Output the (X, Y) coordinate of the center of the cell containing the given text.  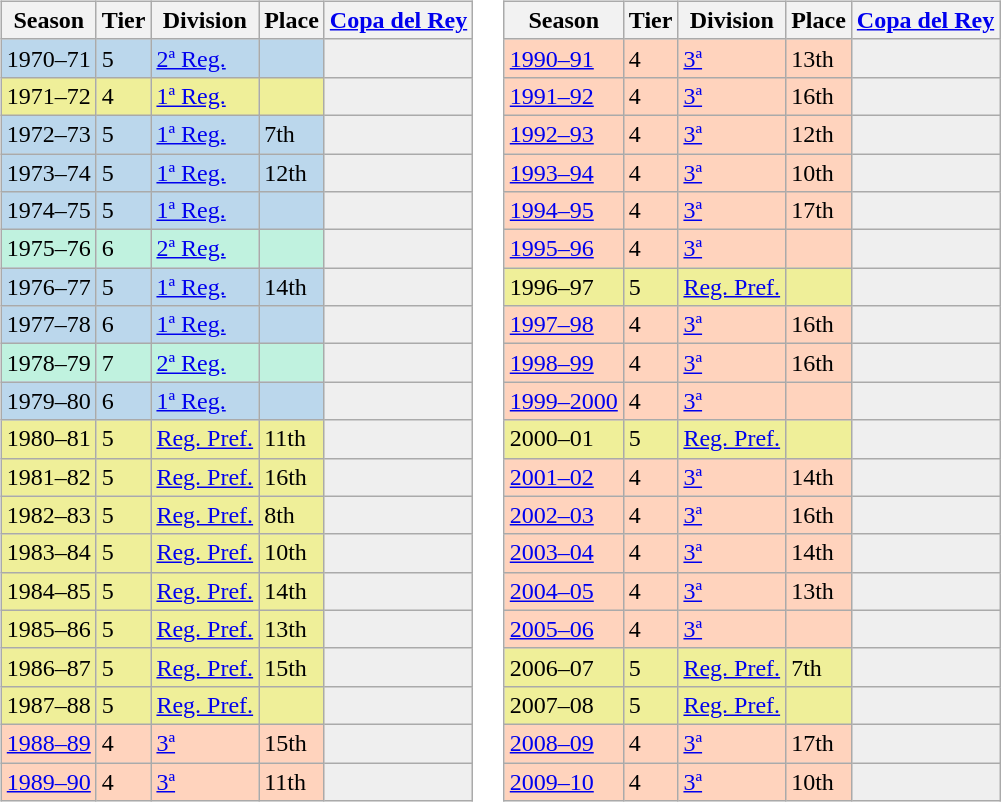
2007–08 (564, 705)
1972–73 (48, 134)
1985–86 (48, 629)
1986–87 (48, 667)
1971–72 (48, 96)
2008–09 (564, 743)
2003–04 (564, 553)
1976–77 (48, 287)
1988–89 (48, 743)
1980–81 (48, 439)
1981–82 (48, 477)
1982–83 (48, 515)
2009–10 (564, 781)
1990–91 (564, 58)
1987–88 (48, 705)
2006–07 (564, 667)
1989–90 (48, 781)
1991–92 (564, 96)
2001–02 (564, 477)
2005–06 (564, 629)
1994–95 (564, 211)
1993–94 (564, 173)
1973–74 (48, 173)
1983–84 (48, 553)
1970–71 (48, 58)
1978–79 (48, 363)
1992–93 (564, 134)
1995–96 (564, 249)
1975–76 (48, 249)
2004–05 (564, 591)
7 (124, 363)
1999–2000 (564, 401)
2002–03 (564, 515)
1984–85 (48, 591)
1974–75 (48, 211)
1996–97 (564, 287)
1979–80 (48, 401)
8th (292, 515)
1977–78 (48, 325)
1997–98 (564, 325)
2000–01 (564, 439)
1998–99 (564, 363)
